Find where the given text appears and provide that cell's center as (x, y) coordinate. 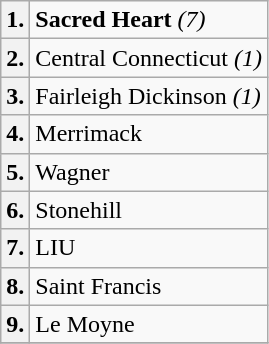
Stonehill (149, 210)
9. (16, 324)
7. (16, 248)
Le Moyne (149, 324)
6. (16, 210)
LIU (149, 248)
Fairleigh Dickinson (1) (149, 96)
3. (16, 96)
5. (16, 172)
8. (16, 286)
4. (16, 134)
2. (16, 58)
1. (16, 20)
Sacred Heart (7) (149, 20)
Central Connecticut (1) (149, 58)
Merrimack (149, 134)
Wagner (149, 172)
Saint Francis (149, 286)
